Find where the given text appears and provide that cell's center as [x, y] coordinate. 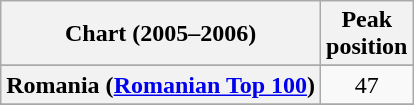
Chart (2005–2006) [161, 34]
Romania (Romanian Top 100) [161, 85]
Peakposition [367, 34]
47 [367, 85]
